Return [X, Y] of the center of cell containing provided text 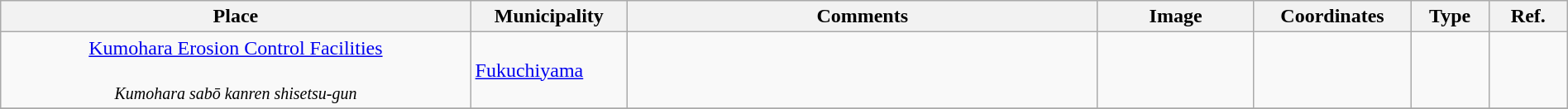
Image [1176, 17]
Place [236, 17]
Coordinates [1331, 17]
Kumohara Erosion Control FacilitiesKumohara sabō kanren shisetsu-gun [236, 70]
Fukuchiyama [549, 70]
Type [1451, 17]
Municipality [549, 17]
Ref. [1528, 17]
Comments [863, 17]
